Output the [X, Y] coordinate of the center of the cell containing the given text.  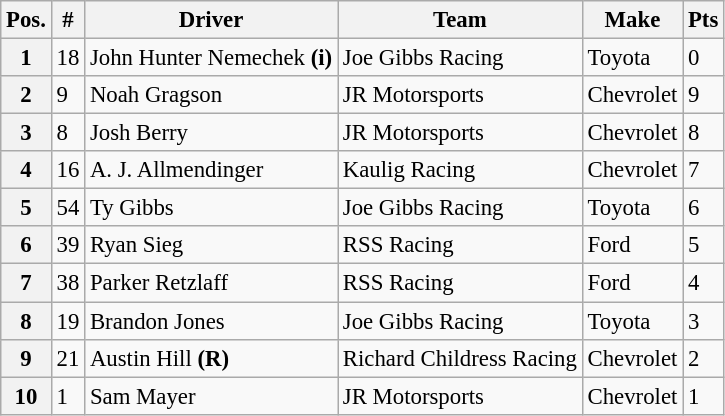
Austin Hill (R) [212, 358]
21 [68, 358]
39 [68, 245]
A. J. Allmendinger [212, 170]
Richard Childress Racing [460, 358]
Josh Berry [212, 133]
Make [632, 20]
Brandon Jones [212, 321]
18 [68, 58]
38 [68, 283]
Pts [704, 20]
Ty Gibbs [212, 208]
Parker Retzlaff [212, 283]
Driver [212, 20]
Noah Gragson [212, 95]
Ryan Sieg [212, 245]
Kaulig Racing [460, 170]
Pos. [26, 20]
Sam Mayer [212, 396]
54 [68, 208]
John Hunter Nemechek (i) [212, 58]
Team [460, 20]
10 [26, 396]
0 [704, 58]
16 [68, 170]
# [68, 20]
19 [68, 321]
